Identify which cell holds the provided text, then report its (X, Y) central coordinate. 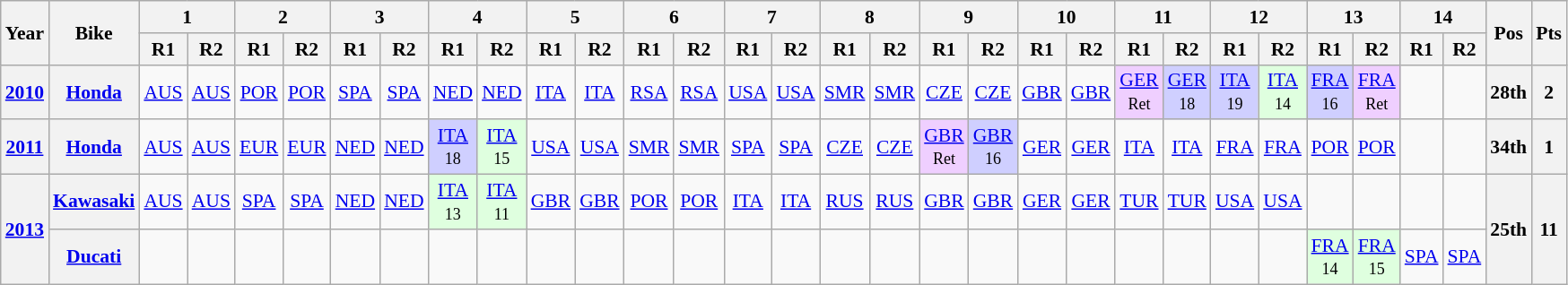
FRARet (1377, 91)
GBR16 (994, 147)
9 (969, 17)
ITA13 (453, 203)
Pts (1548, 32)
Year (25, 32)
GERRet (1139, 91)
7 (771, 17)
3 (380, 17)
Bike (93, 32)
ITA18 (453, 147)
Kawasaki (93, 203)
8 (870, 17)
10 (1066, 17)
ITA19 (1234, 91)
6 (675, 17)
28th (1509, 91)
ITA14 (1283, 91)
13 (1354, 17)
2011 (25, 147)
ITA11 (501, 203)
Ducati (93, 256)
34th (1509, 147)
12 (1259, 17)
5 (576, 17)
25th (1509, 229)
FRA16 (1330, 91)
4 (477, 17)
FRA15 (1377, 256)
Pos (1509, 32)
2010 (25, 91)
GER18 (1188, 91)
FRA14 (1330, 256)
14 (1442, 17)
ITA15 (501, 147)
GBRRet (944, 147)
2013 (25, 229)
